Find where the given text appears and provide that cell's center as [x, y] coordinate. 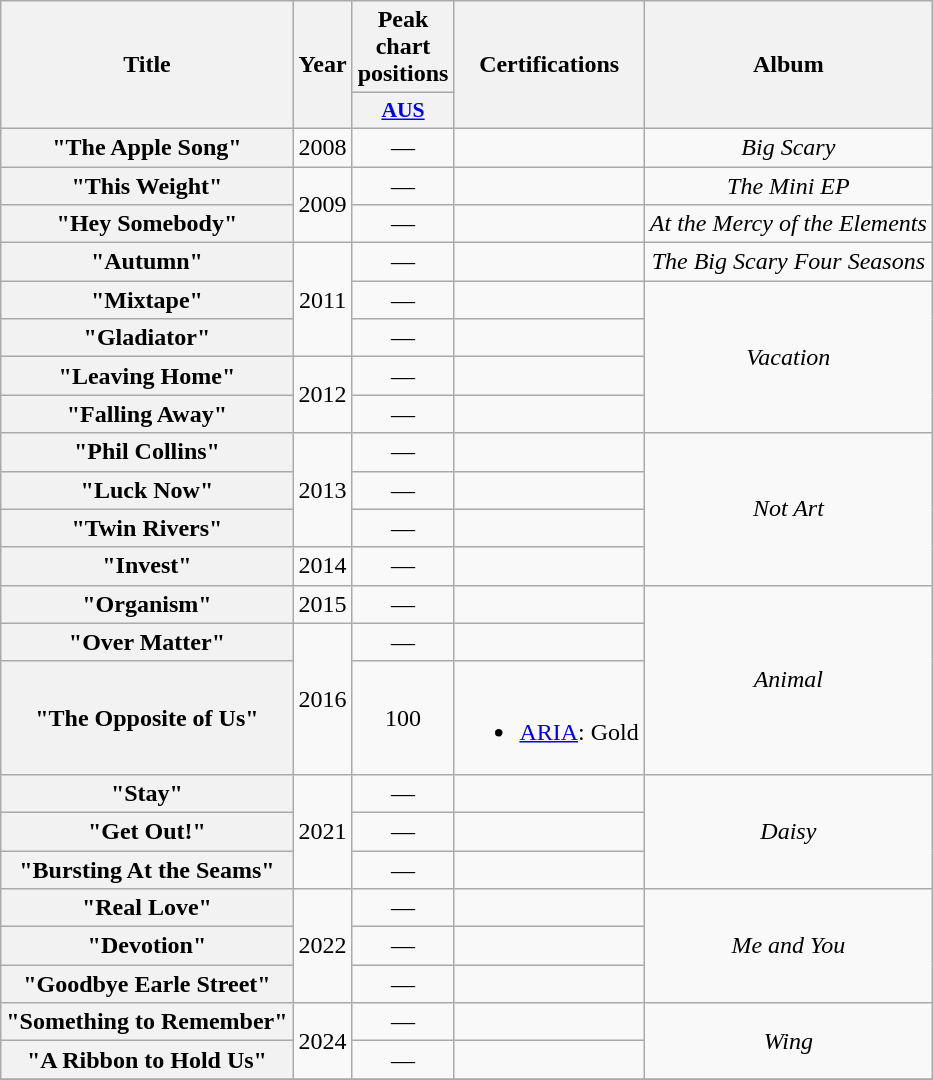
"Devotion" [147, 946]
2021 [322, 831]
"Invest" [147, 566]
The Big Scary Four Seasons [788, 262]
AUS [403, 111]
"Real Love" [147, 908]
"Get Out!" [147, 831]
Not Art [788, 509]
Animal [788, 680]
2024 [322, 1041]
"Mixtape" [147, 300]
Title [147, 65]
2016 [322, 698]
ARIA: Gold [549, 718]
"Phil Collins" [147, 452]
Me and You [788, 946]
"The Opposite of Us" [147, 718]
Year [322, 65]
"A Ribbon to Hold Us" [147, 1060]
2008 [322, 147]
"Luck Now" [147, 490]
"Falling Away" [147, 414]
"This Weight" [147, 185]
"Goodbye Earle Street" [147, 984]
"The Apple Song" [147, 147]
Vacation [788, 357]
"Hey Somebody" [147, 224]
"Leaving Home" [147, 376]
"Something to Remember" [147, 1022]
2022 [322, 946]
Wing [788, 1041]
"Gladiator" [147, 338]
At the Mercy of the Elements [788, 224]
"Organism" [147, 604]
100 [403, 718]
Certifications [549, 65]
2012 [322, 395]
Big Scary [788, 147]
"Twin Rivers" [147, 528]
"Over Matter" [147, 642]
"Stay" [147, 793]
The Mini EP [788, 185]
2013 [322, 490]
2014 [322, 566]
Daisy [788, 831]
Album [788, 65]
"Bursting At the Seams" [147, 869]
2009 [322, 204]
"Autumn" [147, 262]
Peak chart positions [403, 47]
2015 [322, 604]
2011 [322, 300]
